Determine the (X, Y) coordinate at the center of the cell enclosing the given text.  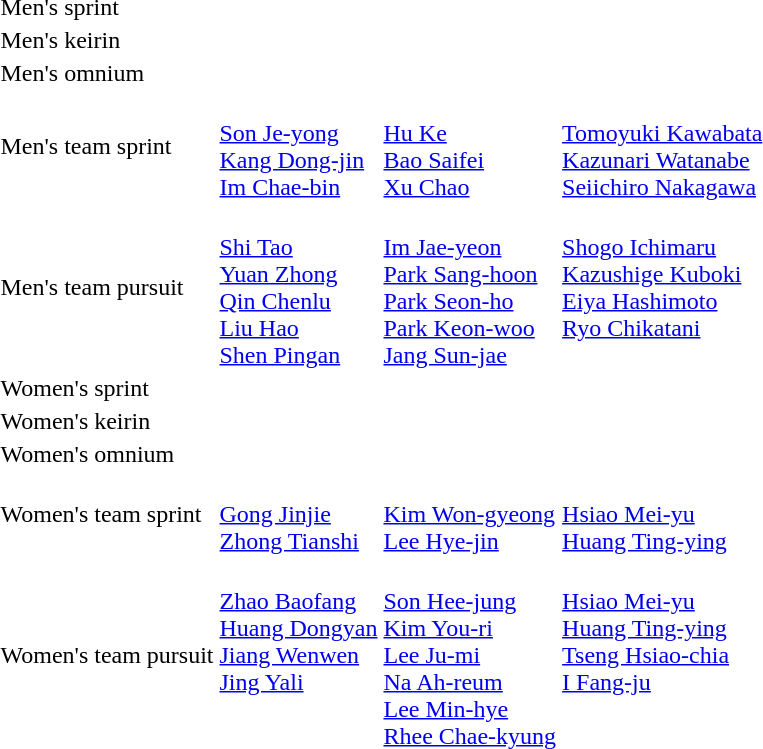
Shi TaoYuan ZhongQin ChenluLiu HaoShen Pingan (298, 288)
Kim Won-gyeongLee Hye-jin (470, 514)
Son Je-yongKang Dong-jinIm Chae-bin (298, 146)
Im Jae-yeonPark Sang-hoonPark Seon-hoPark Keon-wooJang Sun-jae (470, 288)
Gong JinjieZhong Tianshi (298, 514)
Hu KeBao SaifeiXu Chao (470, 146)
